Return [X, Y] of the center of cell containing provided text 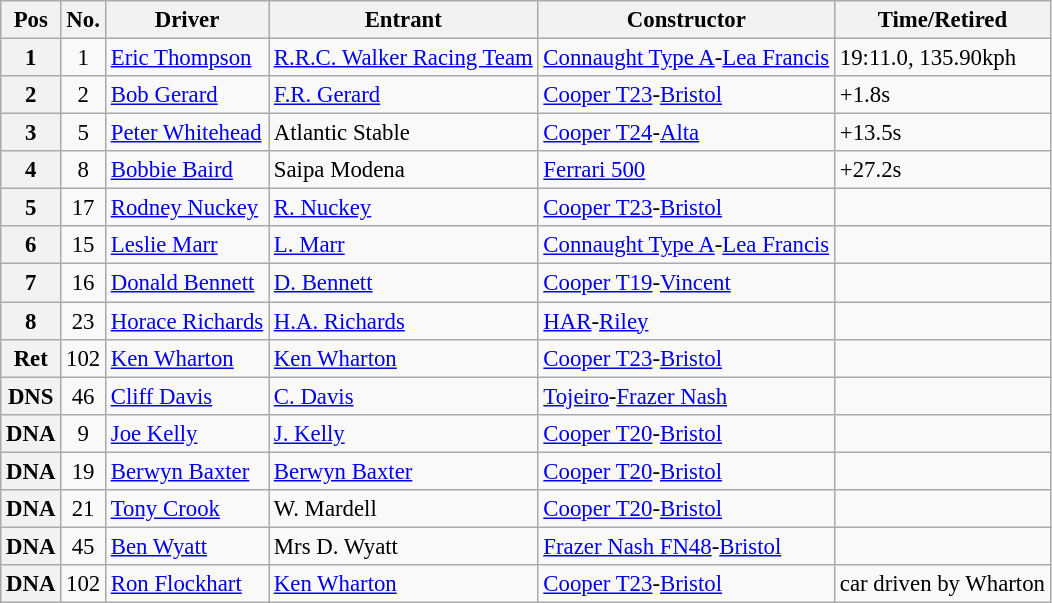
4 [31, 170]
Saipa Modena [404, 170]
+27.2s [943, 170]
H.A. Richards [404, 321]
Eric Thompson [186, 58]
Ferrari 500 [686, 170]
Entrant [404, 20]
46 [84, 396]
Mrs D. Wyatt [404, 546]
45 [84, 546]
+1.8s [943, 95]
car driven by Wharton [943, 584]
19:11.0, 135.90kph [943, 58]
7 [31, 283]
R. Nuckey [404, 208]
L. Marr [404, 245]
16 [84, 283]
Tony Crook [186, 509]
Horace Richards [186, 321]
DNS [31, 396]
R.R.C. Walker Racing Team [404, 58]
Leslie Marr [186, 245]
Cooper T19-Vincent [686, 283]
F.R. Gerard [404, 95]
+13.5s [943, 133]
Constructor [686, 20]
Peter Whitehead [186, 133]
Atlantic Stable [404, 133]
Bob Gerard [186, 95]
Rodney Nuckey [186, 208]
Ret [31, 358]
No. [84, 20]
J. Kelly [404, 433]
Tojeiro-Frazer Nash [686, 396]
Pos [31, 20]
Time/Retired [943, 20]
Bobbie Baird [186, 170]
6 [31, 245]
19 [84, 471]
D. Bennett [404, 283]
17 [84, 208]
3 [31, 133]
9 [84, 433]
W. Mardell [404, 509]
Joe Kelly [186, 433]
Cliff Davis [186, 396]
Ben Wyatt [186, 546]
23 [84, 321]
21 [84, 509]
Ron Flockhart [186, 584]
Frazer Nash FN48-Bristol [686, 546]
HAR-Riley [686, 321]
C. Davis [404, 396]
Cooper T24-Alta [686, 133]
Driver [186, 20]
15 [84, 245]
Donald Bennett [186, 283]
